Provide the [x, y] coordinate of the cell's center where the given text is located.  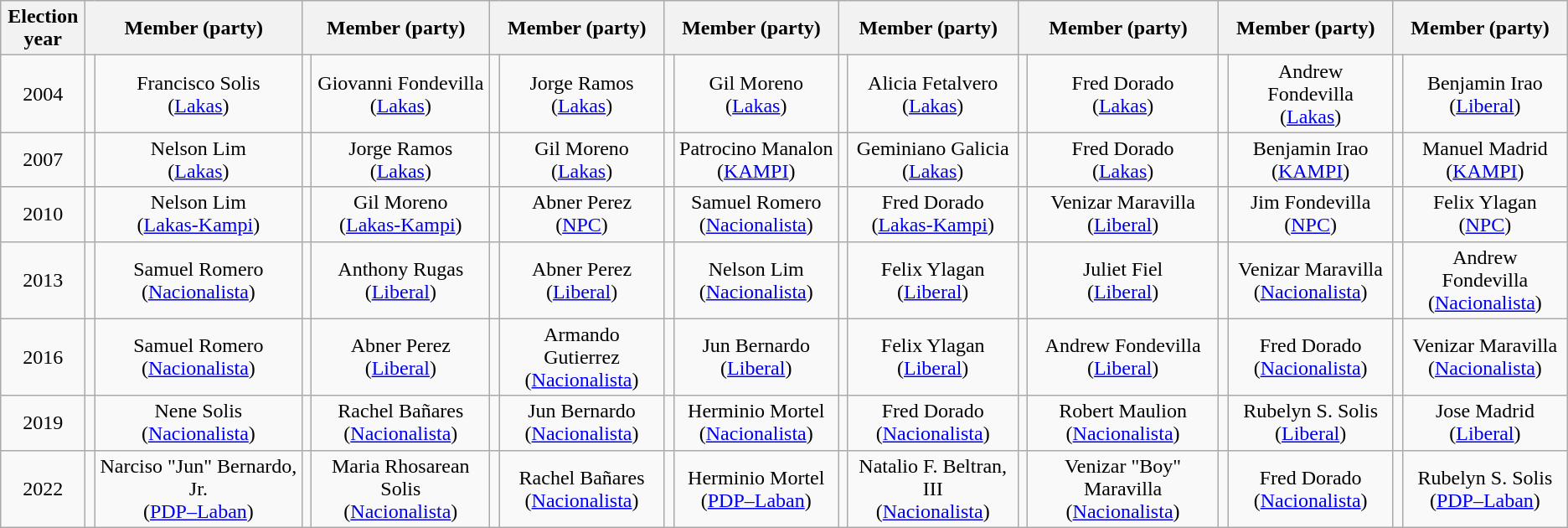
Nelson Lim(Nacionalista) [756, 280]
Robert Maulion(Nacionalista) [1122, 422]
Rubelyn S. Solis(PDP–Laban) [1486, 489]
Juliet Fiel(Liberal) [1122, 280]
Nelson Lim(Lakas-Kampi) [199, 215]
Abner Perez(NPC) [581, 215]
Natalio F. Beltran, III(Nacionalista) [933, 489]
2013 [44, 280]
2007 [44, 159]
Jose Madrid(Liberal) [1486, 422]
Armando Gutierrez(Nacionalista) [581, 357]
2010 [44, 215]
Alicia Fetalvero(Lakas) [933, 94]
Felix Ylagan(NPC) [1486, 215]
Andrew Fondevilla(Nacionalista) [1486, 280]
Gil Moreno(Lakas-Kampi) [400, 215]
Herminio Mortel(PDP–Laban) [756, 489]
Venizar Maravilla(Liberal) [1122, 215]
Patrocino Manalon(KAMPI) [756, 159]
Benjamin Irao(Liberal) [1486, 94]
Fred Dorado(Lakas-Kampi) [933, 215]
Andrew Fondevilla(Lakas) [1310, 94]
Manuel Madrid(KAMPI) [1486, 159]
2004 [44, 94]
Jun Bernardo(Nacionalista) [581, 422]
Benjamin Irao(KAMPI) [1310, 159]
Geminiano Galicia(Lakas) [933, 159]
Rubelyn S. Solis(Liberal) [1310, 422]
Electionyear [44, 28]
Francisco Solis(Lakas) [199, 94]
2022 [44, 489]
Andrew Fondevilla(Liberal) [1122, 357]
Herminio Mortel(Nacionalista) [756, 422]
Venizar "Boy" Maravilla(Nacionalista) [1122, 489]
Narciso "Jun" Bernardo, Jr.(PDP–Laban) [199, 489]
Maria Rhosarean Solis(Nacionalista) [400, 489]
Jun Bernardo(Liberal) [756, 357]
Giovanni Fondevilla(Lakas) [400, 94]
Nene Solis(Nacionalista) [199, 422]
Jim Fondevilla(NPC) [1310, 215]
2016 [44, 357]
2019 [44, 422]
Anthony Rugas(Liberal) [400, 280]
Nelson Lim(Lakas) [199, 159]
